Return (x, y) of the center of cell containing provided text 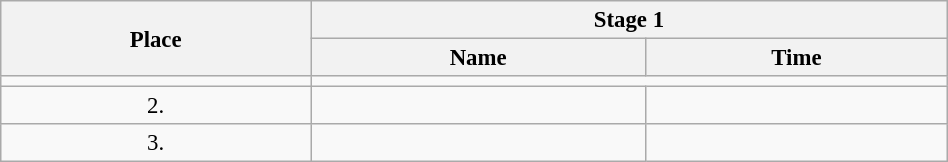
3. (156, 143)
Time (797, 58)
Stage 1 (630, 20)
Place (156, 38)
Name (478, 58)
2. (156, 106)
